Identify which cell holds the provided text, then report its [X, Y] central coordinate. 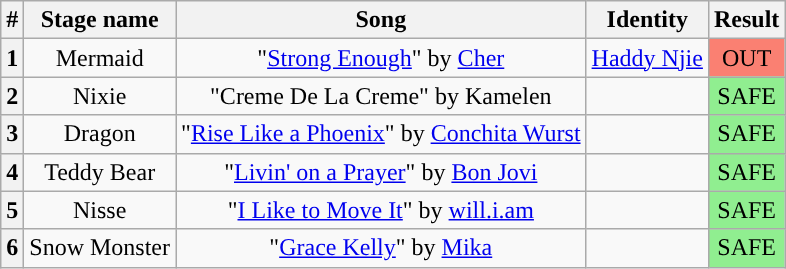
Stage name [100, 20]
"Livin' on a Prayer" by Bon Jovi [382, 172]
1 [12, 58]
Haddy Njie [647, 58]
# [12, 20]
OUT [746, 58]
Snow Monster [100, 248]
3 [12, 134]
"Rise Like a Phoenix" by Conchita Wurst [382, 134]
5 [12, 210]
Nisse [100, 210]
"Grace Kelly" by Mika [382, 248]
Dragon [100, 134]
"Strong Enough" by Cher [382, 58]
Mermaid [100, 58]
"I Like to Move It" by will.i.am [382, 210]
6 [12, 248]
Nixie [100, 96]
Result [746, 20]
Identity [647, 20]
2 [12, 96]
Song [382, 20]
Teddy Bear [100, 172]
4 [12, 172]
"Creme De La Creme" by Kamelen [382, 96]
